Search for the cell housing the specified text and yield its [X, Y] center coordinate. 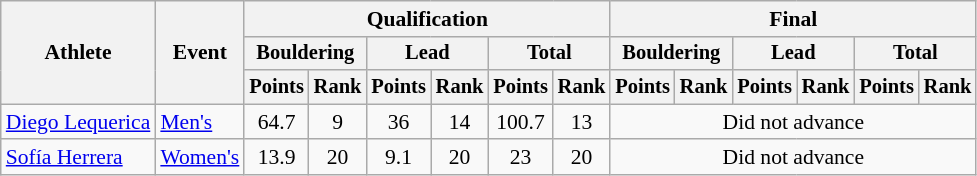
9.1 [398, 158]
Final [793, 19]
Men's [200, 122]
Diego Lequerica [78, 122]
14 [460, 122]
Athlete [78, 52]
Event [200, 52]
Qualification [427, 19]
9 [338, 122]
13.9 [276, 158]
100.7 [520, 122]
Women's [200, 158]
23 [520, 158]
Sofía Herrera [78, 158]
13 [582, 122]
36 [398, 122]
64.7 [276, 122]
